Output the (x, y) coordinate of the center of the cell containing the given text.  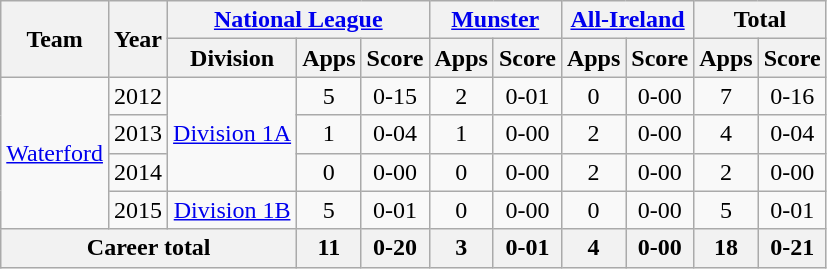
2013 (138, 134)
0-21 (792, 248)
Year (138, 39)
2014 (138, 172)
2012 (138, 96)
Division 1B (232, 210)
0-20 (395, 248)
Total (760, 20)
Division 1A (232, 134)
National League (298, 20)
Munster (495, 20)
Career total (149, 248)
Waterford (55, 153)
3 (461, 248)
2015 (138, 210)
Division (232, 58)
0-16 (792, 96)
Team (55, 39)
All-Ireland (627, 20)
7 (726, 96)
11 (329, 248)
0-15 (395, 96)
18 (726, 248)
